For the text-containing cell, return its midpoint in (X, Y) coordinate format. 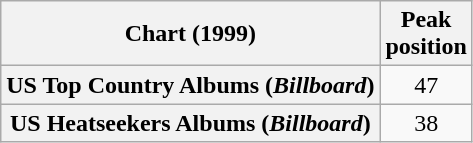
US Heatseekers Albums (Billboard) (190, 123)
Chart (1999) (190, 34)
US Top Country Albums (Billboard) (190, 85)
47 (426, 85)
Peakposition (426, 34)
38 (426, 123)
